From the cell containing the given text, extract its center point as (x, y) coordinate. 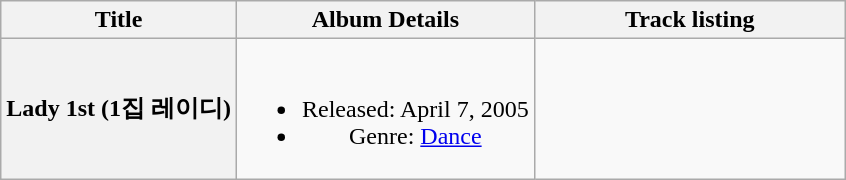
Title (119, 20)
Album Details (385, 20)
Track listing (690, 20)
Lady 1st (1집 레이디) (119, 109)
Released: April 7, 2005Genre: Dance (385, 109)
